Detect which cell encompasses the target text, then output its [x, y] center coordinate. 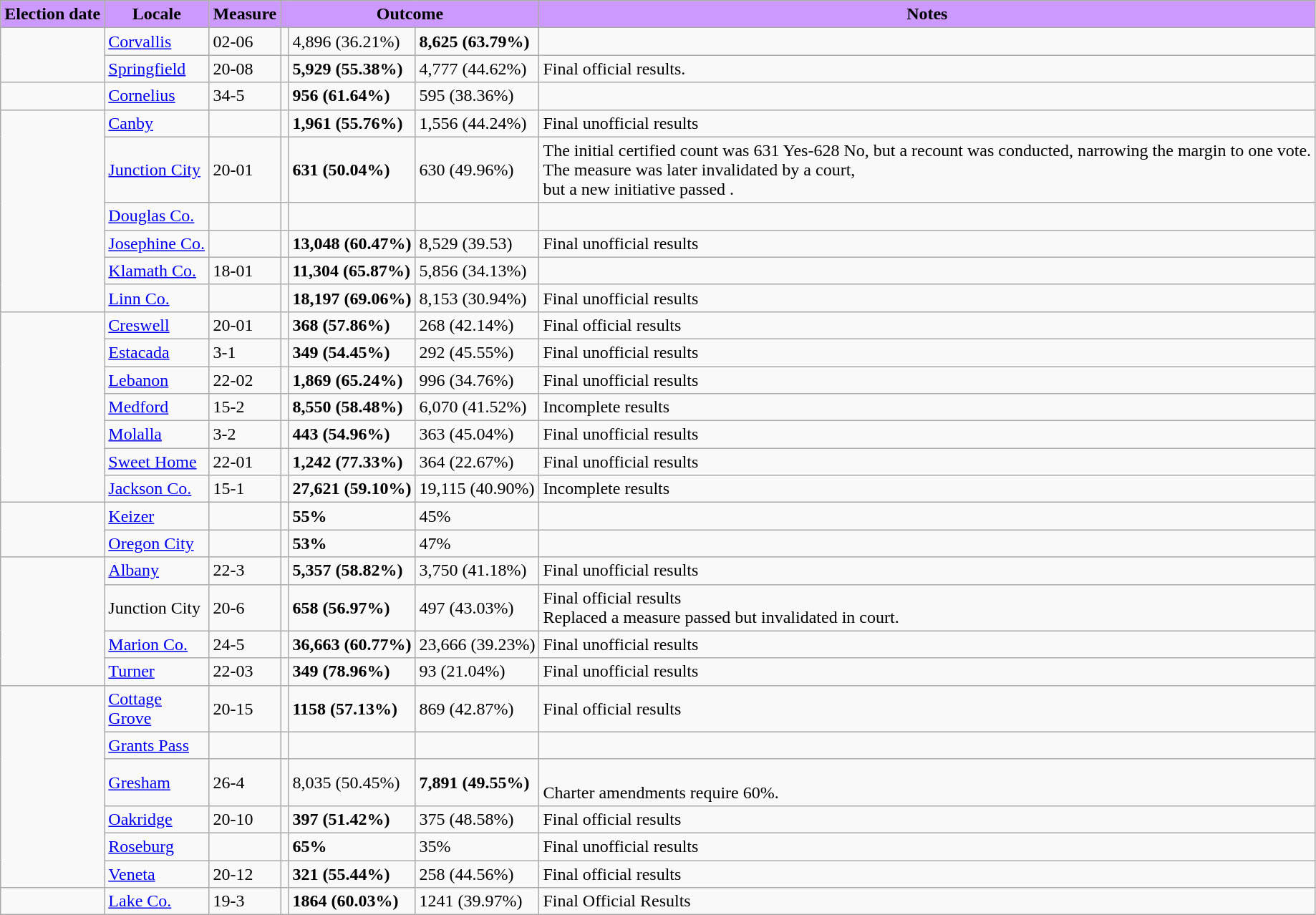
20-15 [245, 709]
Final Official Results [927, 901]
3-2 [245, 435]
1,242 (77.33%) [352, 462]
3,750 (41.18%) [477, 571]
349 (54.45%) [352, 352]
364 (22.67%) [477, 462]
22-3 [245, 571]
93 (21.04%) [477, 672]
Final official results. [927, 69]
869 (42.87%) [477, 709]
4,896 (36.21%) [352, 42]
18,197 (69.06%) [352, 298]
Turner [157, 672]
8,550 (58.48%) [352, 407]
321 (55.44%) [352, 874]
22-02 [245, 380]
Sweet Home [157, 462]
8,035 (50.45%) [352, 782]
Medford [157, 407]
631 (50.04%) [352, 170]
24-5 [245, 644]
Veneta [157, 874]
8,625 (63.79%) [477, 42]
Albany [157, 571]
Canby [157, 123]
Locale [157, 14]
Notes [927, 14]
497 (43.03%) [477, 607]
Cornelius [157, 96]
630 (49.96%) [477, 170]
15-2 [245, 407]
19,115 (40.90%) [477, 489]
26-4 [245, 782]
22-01 [245, 462]
1,961 (55.76%) [352, 123]
20-08 [245, 69]
19-3 [245, 901]
02-06 [245, 42]
8,153 (30.94%) [477, 298]
368 (57.86%) [352, 325]
Linn Co. [157, 298]
47% [477, 543]
658 (56.97%) [352, 607]
5,929 (55.38%) [352, 69]
1864 (60.03%) [352, 901]
Lebanon [157, 380]
6,070 (41.52%) [477, 407]
268 (42.14%) [477, 325]
35% [477, 846]
45% [477, 516]
1241 (39.97%) [477, 901]
Marion Co. [157, 644]
292 (45.55%) [477, 352]
Lake Co. [157, 901]
4,777 (44.62%) [477, 69]
Molalla [157, 435]
13,048 (60.47%) [352, 243]
Douglas Co. [157, 216]
Creswell [157, 325]
Grants Pass [157, 745]
443 (54.96%) [352, 435]
Corvallis [157, 42]
Roseburg [157, 846]
Gresham [157, 782]
22-03 [245, 672]
23,666 (39.23%) [477, 644]
20-12 [245, 874]
Oregon City [157, 543]
1,556 (44.24%) [477, 123]
Josephine Co. [157, 243]
Keizer [157, 516]
3-1 [245, 352]
Springfield [157, 69]
Estacada [157, 352]
18-01 [245, 271]
Charter amendments require 60%. [927, 782]
27,621 (59.10%) [352, 489]
53% [352, 543]
363 (45.04%) [477, 435]
956 (61.64%) [352, 96]
65% [352, 846]
258 (44.56%) [477, 874]
11,304 (65.87%) [352, 271]
375 (48.58%) [477, 819]
595 (38.36%) [477, 96]
8,529 (39.53) [477, 243]
397 (51.42%) [352, 819]
20-10 [245, 819]
Cottage Grove [157, 709]
Klamath Co. [157, 271]
996 (34.76%) [477, 380]
Election date [53, 14]
Jackson Co. [157, 489]
20-6 [245, 607]
36,663 (60.77%) [352, 644]
5,357 (58.82%) [352, 571]
Measure [245, 14]
Oakridge [157, 819]
34-5 [245, 96]
Final official resultsReplaced a measure passed but invalidated in court. [927, 607]
1,869 (65.24%) [352, 380]
15-1 [245, 489]
7,891 (49.55%) [477, 782]
1158 (57.13%) [352, 709]
5,856 (34.13%) [477, 271]
Outcome [410, 14]
349 (78.96%) [352, 672]
55% [352, 516]
